For the text-containing cell, return its midpoint in (x, y) coordinate format. 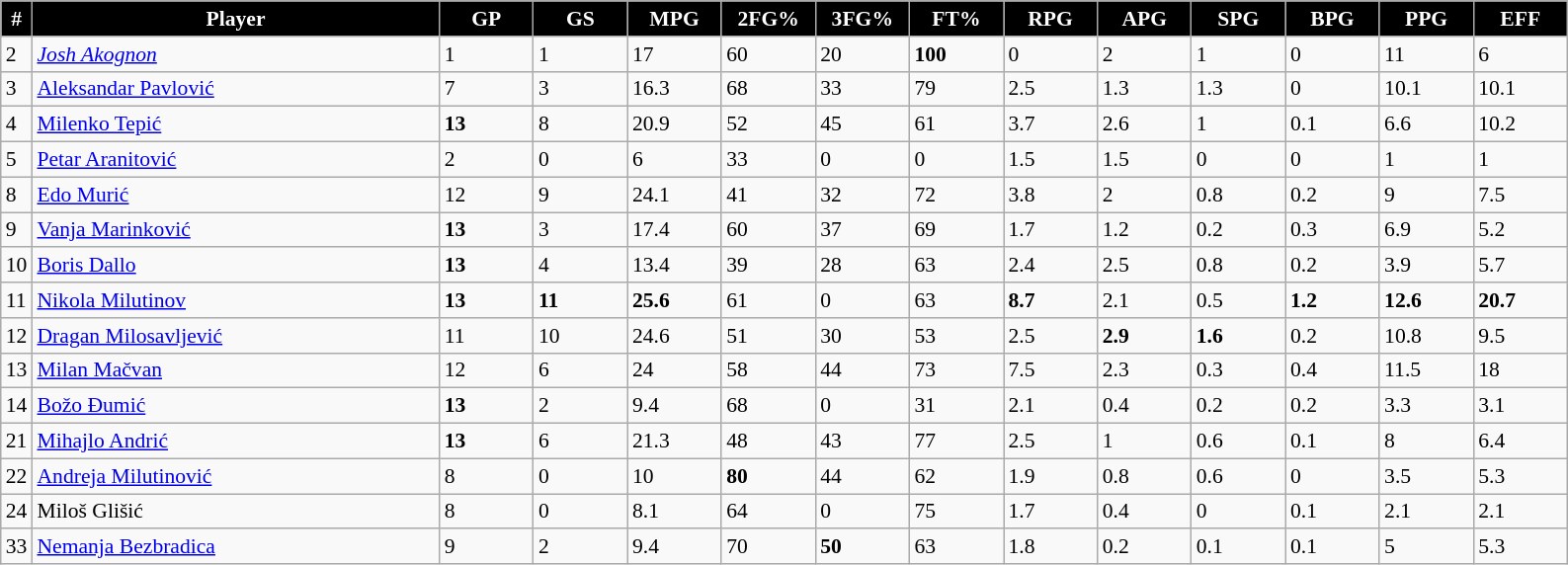
Aleksandar Pavlović (235, 89)
77 (956, 442)
45 (862, 124)
20.9 (674, 124)
Milenko Tepić (235, 124)
37 (862, 230)
PPG (1427, 19)
18 (1520, 370)
51 (769, 336)
62 (956, 476)
3.7 (1051, 124)
100 (956, 54)
2.3 (1144, 370)
9.5 (1520, 336)
14 (17, 406)
12.6 (1427, 300)
Božo Đumić (235, 406)
31 (956, 406)
13.4 (674, 266)
11.5 (1427, 370)
73 (956, 370)
64 (769, 512)
Milan Mačvan (235, 370)
FT% (956, 19)
21.3 (674, 442)
BPG (1332, 19)
20.7 (1520, 300)
52 (769, 124)
6.4 (1520, 442)
Player (235, 19)
7 (486, 89)
0.5 (1239, 300)
1.8 (1051, 547)
8.1 (674, 512)
EFF (1520, 19)
1.6 (1239, 336)
69 (956, 230)
3.1 (1520, 406)
24.1 (674, 195)
3.3 (1427, 406)
43 (862, 442)
6.6 (1427, 124)
3.9 (1427, 266)
17.4 (674, 230)
10.8 (1427, 336)
Andreja Milutinović (235, 476)
2.6 (1144, 124)
16.3 (674, 89)
25.6 (674, 300)
Josh Akognon (235, 54)
17 (674, 54)
3.8 (1051, 195)
2FG% (769, 19)
22 (17, 476)
2.4 (1051, 266)
Mihajlo Andrić (235, 442)
20 (862, 54)
Nemanja Bezbradica (235, 547)
24.6 (674, 336)
Miloš Glišić (235, 512)
28 (862, 266)
Edo Murić (235, 195)
41 (769, 195)
Petar Aranitović (235, 160)
50 (862, 547)
48 (769, 442)
MPG (674, 19)
GS (581, 19)
SPG (1239, 19)
10.2 (1520, 124)
5.7 (1520, 266)
79 (956, 89)
APG (1144, 19)
8.7 (1051, 300)
1.9 (1051, 476)
30 (862, 336)
75 (956, 512)
70 (769, 547)
6.9 (1427, 230)
21 (17, 442)
39 (769, 266)
GP (486, 19)
Boris Dallo (235, 266)
Nikola Milutinov (235, 300)
5.2 (1520, 230)
RPG (1051, 19)
72 (956, 195)
Dragan Milosavljević (235, 336)
53 (956, 336)
3FG% (862, 19)
80 (769, 476)
# (17, 19)
3.5 (1427, 476)
32 (862, 195)
2.9 (1144, 336)
Vanja Marinković (235, 230)
58 (769, 370)
